Locate the cell with the specified text and output its (X, Y) center coordinate. 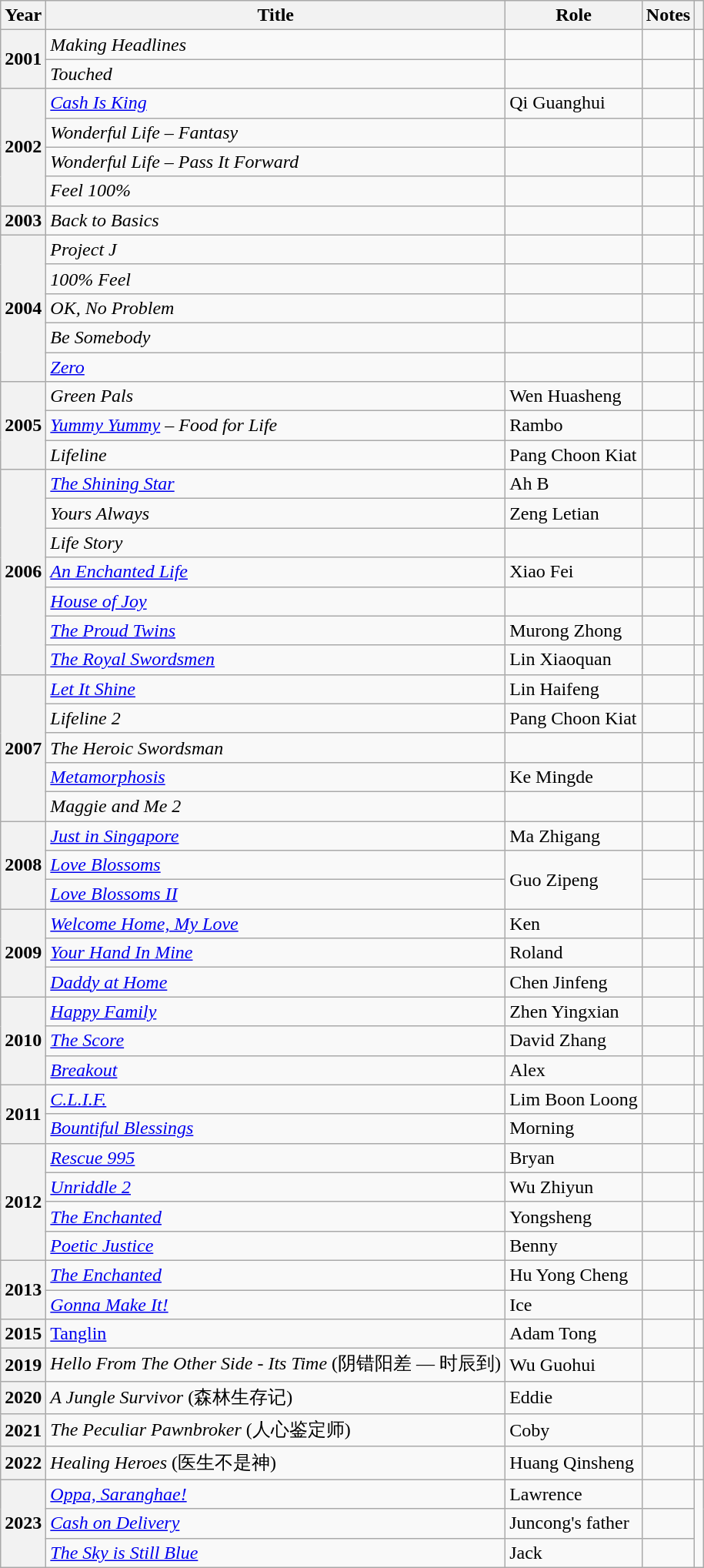
2002 (23, 147)
Lifeline 2 (275, 718)
Morning (574, 1128)
Love Blossoms (275, 865)
2006 (23, 572)
Unriddle 2 (275, 1187)
Metamorphosis (275, 777)
Lawrence (574, 1494)
100% Feel (275, 279)
Back to Basics (275, 220)
Project J (275, 249)
Cash Is King (275, 103)
Notes (668, 15)
Bountiful Blessings (275, 1128)
Zeng Letian (574, 513)
The Peculiar Pawnbroker (人心鉴定师) (275, 1430)
Murong Zhong (574, 630)
Just in Singapore (275, 835)
Happy Family (275, 1011)
Poetic Justice (275, 1245)
Feel 100% (275, 191)
The Proud Twins (275, 630)
2019 (23, 1366)
Ma Zhigang (574, 835)
The Score (275, 1041)
Gonna Make It! (275, 1305)
Juncong's father (574, 1523)
Cash on Delivery (275, 1523)
Benny (574, 1245)
A Jungle Survivor (森林生存记) (275, 1398)
Yours Always (275, 513)
Life Story (275, 543)
Touched (275, 74)
Lim Boon Loong (574, 1099)
Breakout (275, 1070)
Yongsheng (574, 1216)
2007 (23, 747)
Title (275, 15)
2022 (23, 1463)
The Sky is Still Blue (275, 1553)
Hello From The Other Side - Its Time (阴错阳差 — 时辰到) (275, 1366)
Ken (574, 924)
Eddie (574, 1398)
OK, No Problem (275, 308)
Wu Zhiyun (574, 1187)
Guo Zipeng (574, 880)
2008 (23, 864)
Daddy at Home (275, 982)
The Shining Star (275, 484)
Lin Haifeng (574, 689)
Be Somebody (275, 337)
Wu Guohui (574, 1366)
The Heroic Swordsman (275, 747)
Hu Yong Cheng (574, 1275)
2020 (23, 1398)
Bryan (574, 1158)
Healing Heroes (医生不是神) (275, 1463)
Lin Xiaoquan (574, 660)
Role (574, 15)
Welcome Home, My Love (275, 924)
Wonderful Life – Pass It Forward (275, 162)
Adam Tong (574, 1334)
Lifeline (275, 455)
Rescue 995 (275, 1158)
2013 (23, 1289)
Zero (275, 367)
2012 (23, 1202)
Ice (574, 1305)
Wonderful Life – Fantasy (275, 132)
Ah B (574, 484)
David Zhang (574, 1041)
Oppa, Saranghae! (275, 1494)
Roland (574, 953)
2010 (23, 1041)
Making Headlines (275, 45)
2005 (23, 426)
An Enchanted Life (275, 572)
Tanglin (275, 1334)
Chen Jinfeng (574, 982)
Love Blossoms II (275, 894)
Coby (574, 1430)
Maggie and Me 2 (275, 806)
Xiao Fei (574, 572)
The Royal Swordsmen (275, 660)
2009 (23, 953)
Rambo (574, 426)
2021 (23, 1430)
Yummy Yummy – Food for Life (275, 426)
Wen Huasheng (574, 396)
Ke Mingde (574, 777)
2023 (23, 1523)
2001 (23, 59)
Alex (574, 1070)
Year (23, 15)
Zhen Yingxian (574, 1011)
Your Hand In Mine (275, 953)
C.L.I.F. (275, 1099)
2011 (23, 1114)
Jack (574, 1553)
2015 (23, 1334)
Let It Shine (275, 689)
2003 (23, 220)
Qi Guanghui (574, 103)
House of Joy (275, 601)
2004 (23, 308)
Green Pals (275, 396)
Huang Qinsheng (574, 1463)
